Determine the (x, y) coordinate at the center of the cell enclosing the given text.  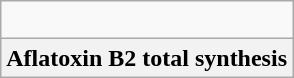
Aflatoxin B2 total synthesis (147, 58)
